Return (X, Y) of the center of cell containing provided text 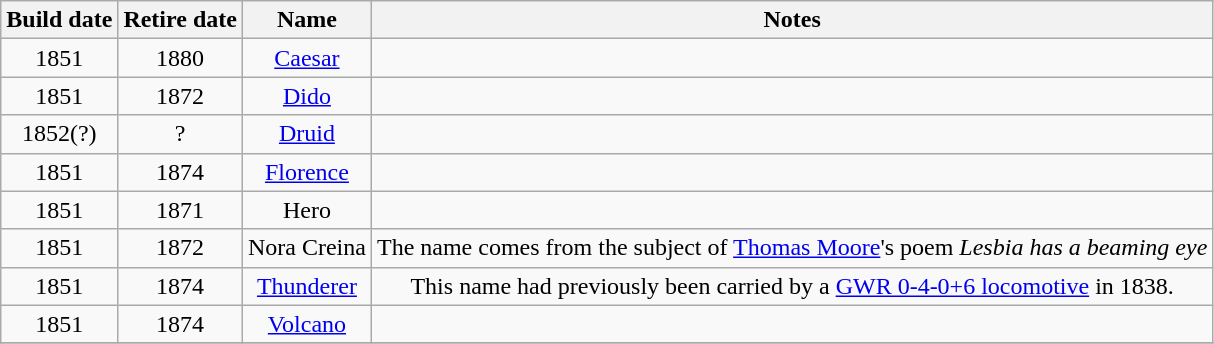
1871 (180, 210)
Thunderer (306, 286)
The name comes from the subject of Thomas Moore's poem Lesbia has a beaming eye (792, 248)
Build date (60, 20)
Caesar (306, 58)
? (180, 134)
Nora Creina (306, 248)
Notes (792, 20)
Name (306, 20)
Dido (306, 96)
This name had previously been carried by a GWR 0-4-0+6 locomotive in 1838. (792, 286)
Florence (306, 172)
1880 (180, 58)
Hero (306, 210)
1852(?) (60, 134)
Volcano (306, 324)
Druid (306, 134)
Retire date (180, 20)
